Identify which cell holds the provided text, then report its (x, y) central coordinate. 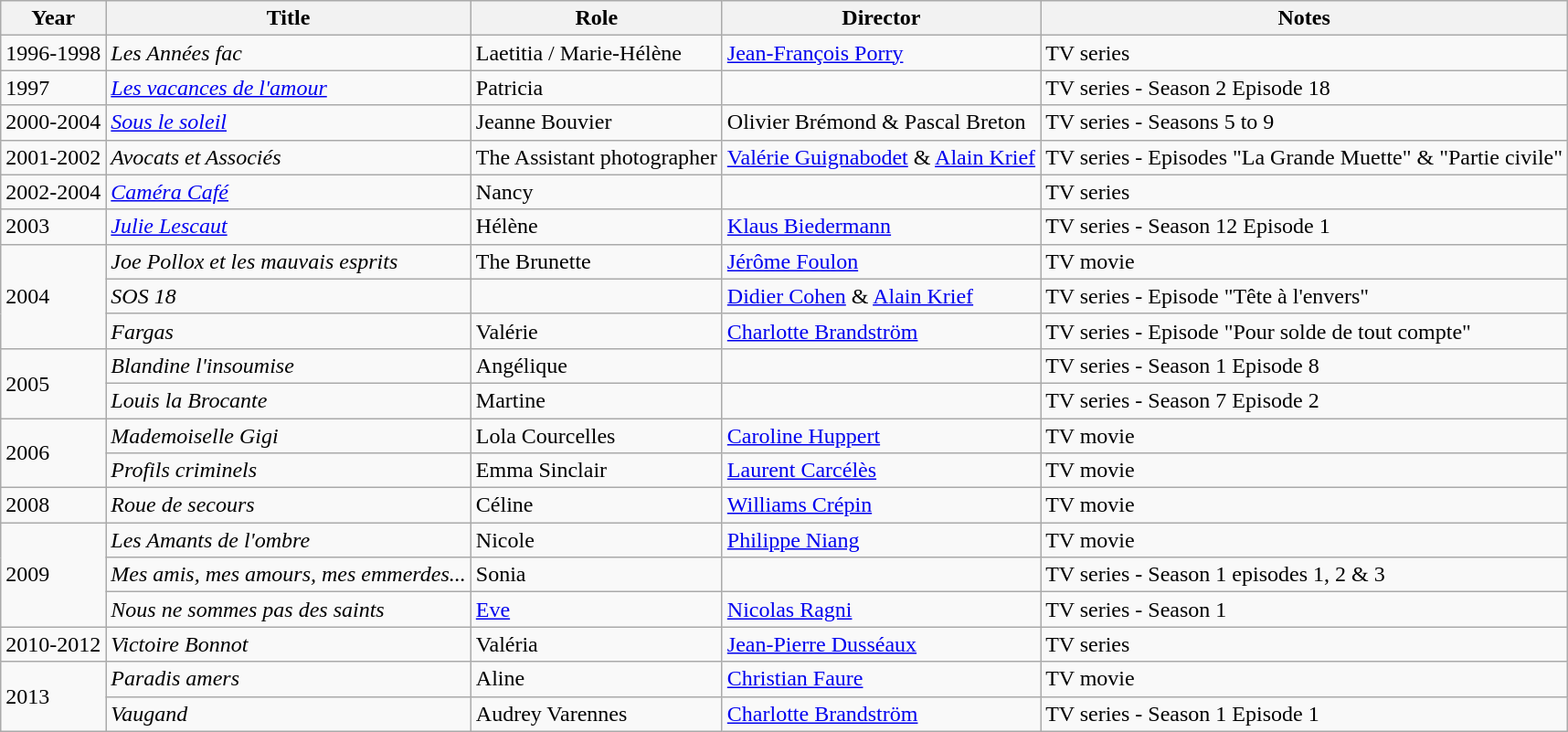
Joe Pollox et les mauvais esprits (289, 261)
Louis la Brocante (289, 400)
Angélique (596, 366)
Fargas (289, 331)
2013 (53, 696)
TV series - Season 1 Episode 8 (1305, 366)
The Assistant photographer (596, 157)
Sonia (596, 575)
Nicolas Ragni (881, 610)
SOS 18 (289, 296)
Nancy (596, 192)
2002-2004 (53, 192)
2006 (53, 453)
Caroline Huppert (881, 436)
Jeanne Bouvier (596, 122)
Lola Courcelles (596, 436)
2000-2004 (53, 122)
Les Années fac (289, 53)
2005 (53, 383)
Audrey Varennes (596, 714)
1997 (53, 88)
Klaus Biedermann (881, 227)
Mes amis, mes amours, mes emmerdes... (289, 575)
2004 (53, 296)
Eve (596, 610)
TV series - Episodes "La Grande Muette" & "Partie civile" (1305, 157)
Mademoiselle Gigi (289, 436)
Avocats et Associés (289, 157)
2010-2012 (53, 644)
TV series - Episode "Pour solde de tout compte" (1305, 331)
TV series - Season 1 episodes 1, 2 & 3 (1305, 575)
Céline (596, 505)
Valérie Guignabodet & Alain Krief (881, 157)
2001-2002 (53, 157)
Didier Cohen & Alain Krief (881, 296)
Philippe Niang (881, 540)
Les Amants de l'ombre (289, 540)
The Brunette (596, 261)
Laurent Carcélès (881, 471)
Aline (596, 679)
Nicole (596, 540)
Caméra Café (289, 192)
Hélène (596, 227)
Role (596, 18)
Martine (596, 400)
TV series - Seasons 5 to 9 (1305, 122)
Vaugand (289, 714)
Les vacances de l'amour (289, 88)
Title (289, 18)
Olivier Brémond & Pascal Breton (881, 122)
Victoire Bonnot (289, 644)
Valérie (596, 331)
Jean-François Porry (881, 53)
Valéria (596, 644)
Roue de secours (289, 505)
Williams Crépin (881, 505)
Christian Faure (881, 679)
TV series - Season 1 (1305, 610)
Patricia (596, 88)
Jérôme Foulon (881, 261)
TV series - Season 12 Episode 1 (1305, 227)
2009 (53, 575)
Laetitia / Marie-Hélène (596, 53)
TV series - Episode "Tête à l'envers" (1305, 296)
Nous ne sommes pas des saints (289, 610)
Director (881, 18)
Blandine l'insoumise (289, 366)
Emma Sinclair (596, 471)
Year (53, 18)
Profils criminels (289, 471)
TV series - Season 2 Episode 18 (1305, 88)
2003 (53, 227)
1996-1998 (53, 53)
Jean-Pierre Dusséaux (881, 644)
Sous le soleil (289, 122)
TV series - Season 7 Episode 2 (1305, 400)
2008 (53, 505)
TV series - Season 1 Episode 1 (1305, 714)
Julie Lescaut (289, 227)
Paradis amers (289, 679)
Notes (1305, 18)
